Identify which cell holds the provided text, then report its [x, y] central coordinate. 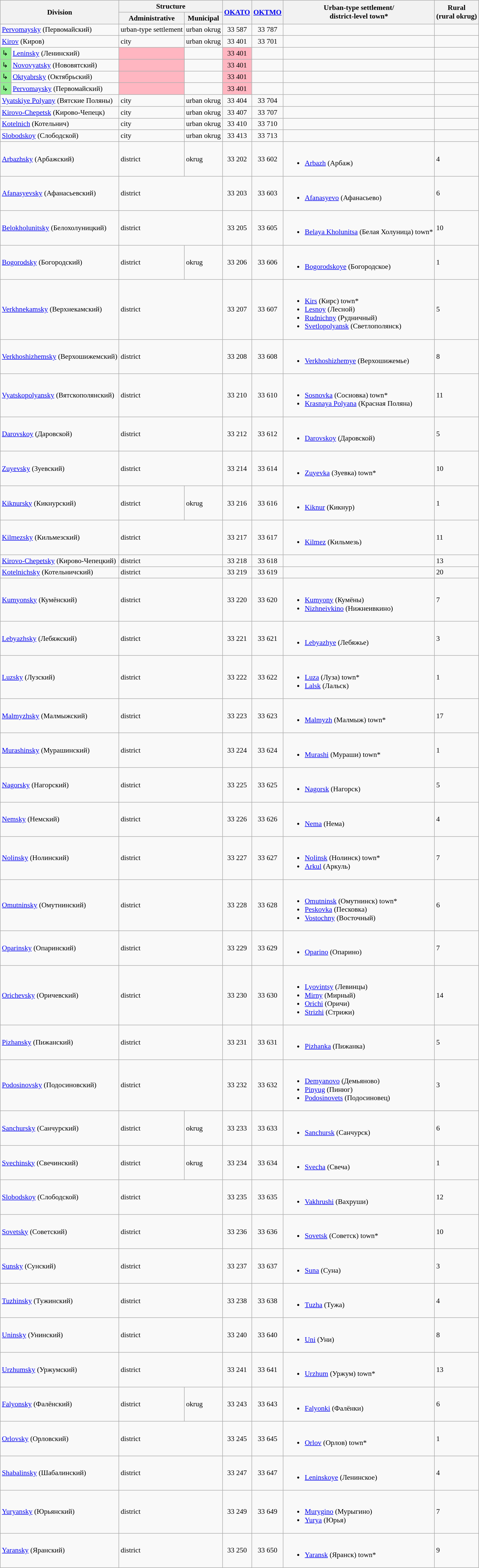
33 221 [237, 639]
33 634 [267, 1163]
Verkhoshizhemye (Верхошижемье) [359, 357]
33 240 [237, 1335]
Orlovsky (Орловский) [60, 1439]
Nagorsk (Нагорск) [359, 785]
Zuyevka (Зуевка) town* [359, 469]
33 632 [267, 1085]
33 247 [237, 1473]
33 649 [267, 1512]
33 630 [267, 995]
33 618 [267, 561]
Malmyzh (Малмыж) town* [359, 716]
Uninsky (Унинский) [60, 1335]
Demyanovo (Демьяново)Pinyug (Пинюг)Podosinovets (Подосиновец) [359, 1085]
Falyonsky (Фалёнский) [60, 1404]
33 621 [267, 639]
Luzsky (Лузский) [60, 677]
33 236 [237, 1232]
Omutninsk (Омутнинск) town*Peskovka (Песковка)Vostochny (Восточный) [359, 905]
33 640 [267, 1335]
33 610 [267, 395]
Murashi (Мураши) town* [359, 750]
17 [457, 716]
33 606 [267, 263]
Orichevsky (Оричевский) [60, 995]
33 605 [267, 228]
Sosnovka (Сосновка) town*Krasnaya Polyana (Красная Поляна) [359, 395]
33 603 [267, 193]
Uni (Уни) [359, 1335]
33 243 [237, 1404]
urban-type settlement [152, 30]
Afanasyevsky (Афанасьевский) [60, 193]
33 224 [237, 750]
33 214 [237, 469]
Pizhanka (Пижанка) [359, 1042]
Kilmez (Кильмезь) [359, 538]
33 227 [237, 858]
33 233 [237, 1128]
Sovetsky (Советский) [60, 1232]
33 210 [237, 395]
Novovyatsky (Нововятский) [65, 65]
Rural(rural okrug) [457, 12]
33 625 [267, 785]
33 624 [267, 750]
Belaya Kholunitsa (Белая Холуница) town* [359, 228]
33 250 [237, 1550]
33 587 [237, 30]
33 226 [237, 819]
33 234 [237, 1163]
9 [457, 1550]
Kirovo-Chepetsky (Кирово-Чепецкий) [60, 561]
Orlov (Орлов) town* [359, 1439]
33 222 [237, 677]
Sovetsk (Советск) town* [359, 1232]
33 619 [267, 573]
Vyatskopolyansky (Вятскополянский) [60, 395]
Bogorodskoye (Богородское) [359, 263]
33 219 [237, 573]
Kotelnich (Котельнич) [60, 124]
33 245 [237, 1439]
33 620 [267, 600]
Nolinsk (Нолинск) town*Arkul (Аркуль) [359, 858]
12 [457, 1197]
Urzhum (Уржум) town* [359, 1370]
33 207 [237, 309]
Leninsky (Ленинский) [65, 54]
Kumyonsky (Кумёнский) [60, 600]
Nagorsky (Нагорский) [60, 785]
33 235 [237, 1197]
OKTMO [267, 12]
Oktyabrsky (Октябрьский) [65, 77]
33 707 [267, 112]
33 229 [237, 948]
33 225 [237, 785]
Kumyony (Кумёны)Nizhneivkino (Нижнеивкино) [359, 600]
33 616 [267, 503]
33 232 [237, 1085]
Suna (Суна) [359, 1266]
33 230 [237, 995]
33 404 [237, 101]
33 238 [237, 1301]
Shabalinsky (Шабалинский) [60, 1473]
33 202 [237, 159]
20 [457, 573]
33 628 [267, 905]
Vyatskiye Polyany (Вятские Поляны) [60, 101]
33 410 [237, 124]
33 237 [237, 1266]
33 413 [237, 136]
Vakhrushi (Вахруши) [359, 1197]
33 641 [267, 1370]
33 228 [237, 905]
33 627 [267, 858]
33 631 [267, 1042]
33 713 [267, 136]
33 787 [267, 30]
Kirovo-Chepetsk (Кирово-Чепецк) [60, 112]
Pizhansky (Пижанский) [60, 1042]
Lebyazhsky (Лебяжский) [60, 639]
33 617 [267, 538]
Arbazhsky (Арбажский) [60, 159]
33 206 [237, 263]
33 249 [237, 1512]
33 216 [237, 503]
Verkhoshizhemsky (Верхошижемский) [60, 357]
Administrative [152, 18]
Kotelnichsky (Котельничский) [60, 573]
Svechinsky (Свечинский) [60, 1163]
Yaransky (Яранский) [60, 1550]
Arbazh (Арбаж) [359, 159]
33 635 [267, 1197]
Murashinsky (Мурашинский) [60, 750]
Urban-type settlement/district-level town* [359, 12]
Podosinovsky (Подосиновский) [60, 1085]
33 212 [237, 434]
Yuryansky (Юрьянский) [60, 1512]
33 607 [267, 309]
Svecha (Свеча) [359, 1163]
33 704 [267, 101]
Nolinsky (Нолинский) [60, 858]
33 608 [267, 357]
33 629 [267, 948]
Kiknur (Кикнур) [359, 503]
33 205 [237, 228]
33 241 [237, 1370]
33 643 [267, 1404]
Oparinsky (Опаринский) [60, 948]
33 650 [267, 1550]
Division [60, 12]
33 223 [237, 716]
Nema (Нема) [359, 819]
Tuzha (Тужа) [359, 1301]
33 623 [267, 716]
OKATO [237, 12]
33 622 [267, 677]
Lebyazhye (Лебяжье) [359, 639]
33 614 [267, 469]
33 217 [237, 538]
Tuzhinsky (Тужинский) [60, 1301]
33 637 [267, 1266]
33 612 [267, 434]
33 638 [267, 1301]
Malmyzhsky (Малмыжский) [60, 716]
Oparino (Опарино) [359, 948]
Bogorodsky (Богородский) [60, 263]
33 602 [267, 159]
33 647 [267, 1473]
Leninskoye (Ленинское) [359, 1473]
Sanchursky (Санчурский) [60, 1128]
Lyovintsy (Левинцы)Mirny (Мирный)Orichi (Оричи)Strizhi (Стрижи) [359, 995]
Sanchursk (Санчурск) [359, 1128]
33 710 [267, 124]
33 407 [237, 112]
Kiknursky (Кикнурский) [60, 503]
14 [457, 995]
Kilmezsky (Кильмезский) [60, 538]
Kirov (Киров) [60, 42]
33 645 [267, 1439]
Nemsky (Немский) [60, 819]
Structure [171, 6]
Belokholunitsky (Белохолуницкий) [60, 228]
33 220 [237, 600]
33 626 [267, 819]
33 633 [267, 1128]
Sunsky (Сунский) [60, 1266]
Omutninsky (Омутнинский) [60, 905]
Afanasyevo (Афанасьево) [359, 193]
Kirs (Кирс) town*Lesnoy (Лесной)Rudnichny (Рудничный)Svetlopolyansk (Светлополянск) [359, 309]
Municipal [203, 18]
33 636 [267, 1232]
Falyonki (Фалёнки) [359, 1404]
Urzhumsky (Уржумский) [60, 1370]
33 231 [237, 1042]
Murygino (Мурыгино)Yurya (Юрья) [359, 1512]
Luza (Луза) town*Lalsk (Лальск) [359, 677]
33 203 [237, 193]
33 208 [237, 357]
33 218 [237, 561]
Yaransk (Яранск) town* [359, 1550]
33 701 [267, 42]
Zuyevsky (Зуевский) [60, 469]
Verkhnekamsky (Верхнекамский) [60, 309]
